Return [x, y] of the center of cell containing provided text 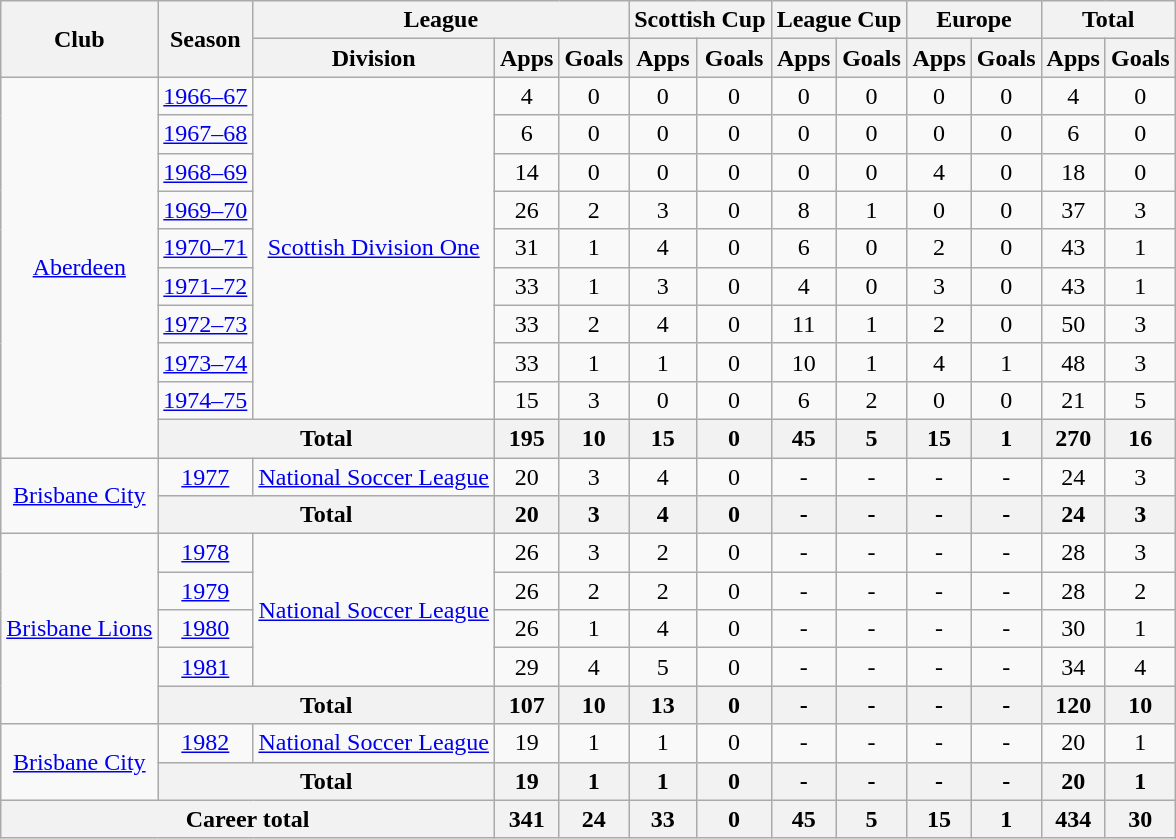
1972–73 [206, 324]
1967–68 [206, 134]
1977 [206, 477]
14 [526, 172]
Career total [248, 819]
Division [374, 58]
434 [1073, 819]
37 [1073, 210]
1982 [206, 743]
Scottish Cup [700, 20]
1970–71 [206, 248]
34 [1073, 667]
League Cup [839, 20]
1979 [206, 591]
Europe [974, 20]
120 [1073, 705]
341 [526, 819]
1981 [206, 667]
16 [1140, 438]
Club [80, 39]
50 [1073, 324]
1973–74 [206, 362]
11 [804, 324]
Brisbane Lions [80, 629]
107 [526, 705]
270 [1073, 438]
13 [663, 705]
1971–72 [206, 286]
21 [1073, 400]
18 [1073, 172]
Scottish Division One [374, 248]
1969–70 [206, 210]
29 [526, 667]
1968–69 [206, 172]
31 [526, 248]
Season [206, 39]
1978 [206, 553]
1966–67 [206, 96]
195 [526, 438]
1974–75 [206, 400]
8 [804, 210]
1980 [206, 629]
Aberdeen [80, 268]
48 [1073, 362]
League [441, 20]
